Detect which cell encompasses the target text, then output its [x, y] center coordinate. 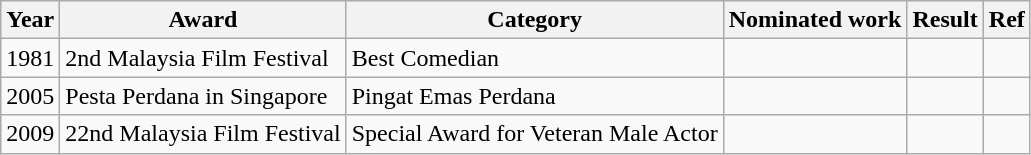
Pingat Emas Perdana [534, 96]
Nominated work [815, 20]
2nd Malaysia Film Festival [203, 58]
Pesta Perdana in Singapore [203, 96]
Best Comedian [534, 58]
Result [945, 20]
2009 [30, 134]
Special Award for Veteran Male Actor [534, 134]
Year [30, 20]
Award [203, 20]
2005 [30, 96]
Ref [1006, 20]
Category [534, 20]
22nd Malaysia Film Festival [203, 134]
1981 [30, 58]
